Identify which cell holds the provided text, then report its (x, y) central coordinate. 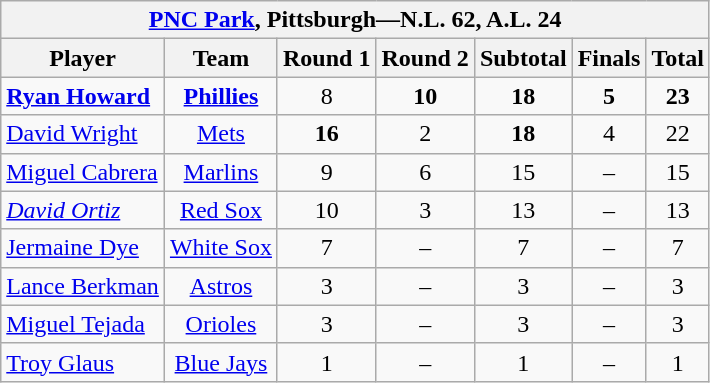
Marlins (220, 172)
Player (83, 58)
Subtotal (523, 58)
Finals (609, 58)
Round 1 (326, 58)
5 (609, 96)
Ryan Howard (83, 96)
Total (678, 58)
David Wright (83, 134)
Miguel Tejada (83, 324)
David Ortiz (83, 210)
White Sox (220, 248)
4 (609, 134)
Blue Jays (220, 362)
Troy Glaus (83, 362)
Red Sox (220, 210)
16 (326, 134)
Phillies (220, 96)
22 (678, 134)
Lance Berkman (83, 286)
Jermaine Dye (83, 248)
6 (425, 172)
9 (326, 172)
Mets (220, 134)
8 (326, 96)
Round 2 (425, 58)
PNC Park, Pittsburgh—N.L. 62, A.L. 24 (356, 20)
Miguel Cabrera (83, 172)
Astros (220, 286)
2 (425, 134)
Team (220, 58)
Orioles (220, 324)
23 (678, 96)
